Identify which cell holds the provided text, then report its (X, Y) central coordinate. 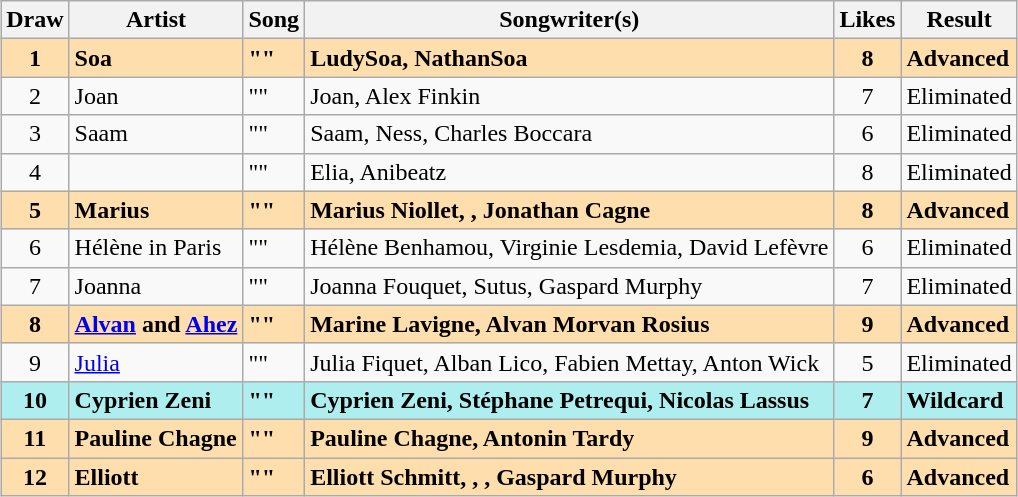
Draw (35, 20)
10 (35, 400)
Elia, Anibeatz (570, 172)
Hélène in Paris (156, 248)
Saam (156, 134)
Pauline Chagne (156, 438)
Joan, Alex Finkin (570, 96)
Hélène Benhamou, Virginie Lesdemia, David Lefèvre (570, 248)
4 (35, 172)
Elliott (156, 477)
Joan (156, 96)
12 (35, 477)
Wildcard (959, 400)
Pauline Chagne, Antonin Tardy (570, 438)
Saam, Ness, Charles Boccara (570, 134)
Marius (156, 210)
Julia Fiquet, Alban Lico, Fabien Mettay, Anton Wick (570, 362)
Alvan and Ahez (156, 324)
Songwriter(s) (570, 20)
LudySoa, NathanSoa (570, 58)
11 (35, 438)
Result (959, 20)
2 (35, 96)
Soa (156, 58)
Elliott Schmitt, , , Gaspard Murphy (570, 477)
Marine Lavigne, Alvan Morvan Rosius (570, 324)
Joanna (156, 286)
Cyprien Zeni, Stéphane Petrequi, Nicolas Lassus (570, 400)
Marius Niollet, , Jonathan Cagne (570, 210)
Joanna Fouquet, Sutus, Gaspard Murphy (570, 286)
1 (35, 58)
Likes (868, 20)
Song (274, 20)
Julia (156, 362)
Artist (156, 20)
Cyprien Zeni (156, 400)
3 (35, 134)
